Search for the cell housing the specified text and yield its (x, y) center coordinate. 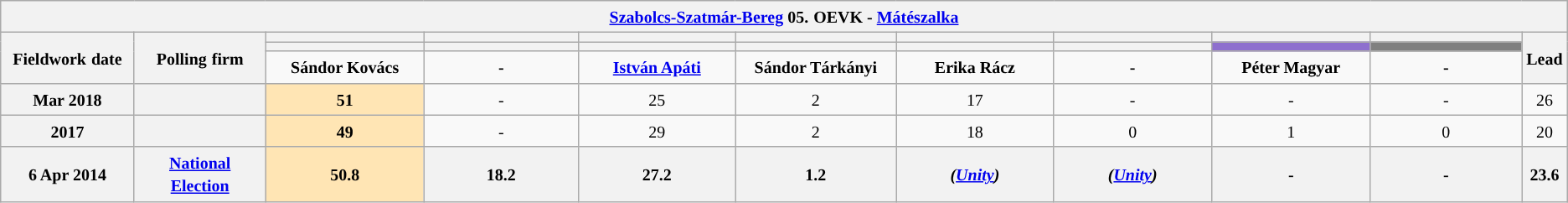
Erika Rácz (975, 67)
Péter Magyar (1291, 67)
1.2 (816, 174)
17 (975, 99)
Sándor Tárkányi (816, 67)
26 (1545, 99)
25 (657, 99)
István Apáti (657, 67)
50.8 (345, 174)
Fieldwork date (67, 58)
23.6 (1545, 174)
27.2 (657, 174)
Lead (1545, 58)
20 (1545, 131)
Mar 2018 (67, 99)
51 (345, 99)
18 (975, 131)
Sándor Kovács (345, 67)
49 (345, 131)
Polling firm (199, 58)
6 Apr 2014 (67, 174)
1 (1291, 131)
29 (657, 131)
2017 (67, 131)
National Election (199, 174)
18.2 (501, 174)
Szabolcs-Szatmár-Bereg 05. OEVK - Mátészalka (784, 17)
